Capture the cell that displays the provided text and extract its (x, y) central coordinate. 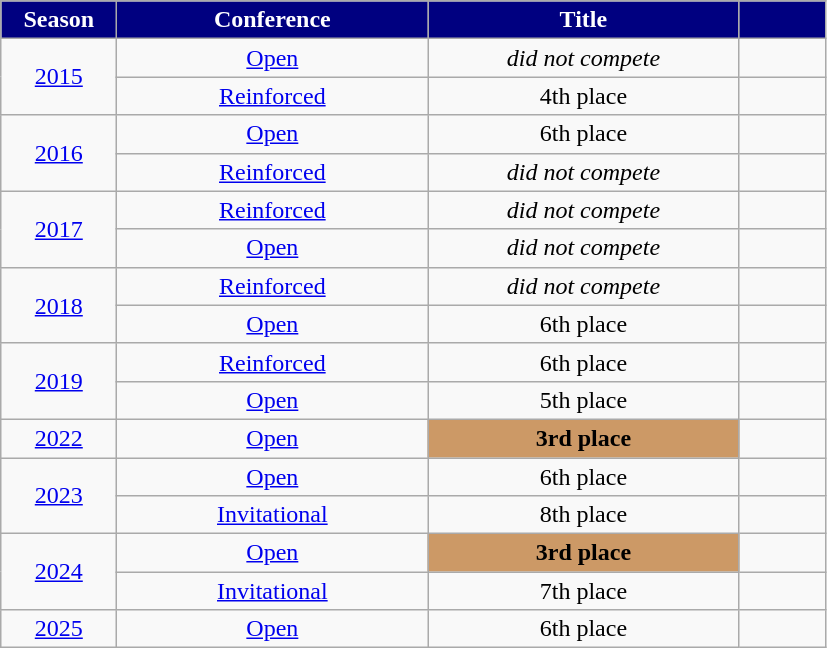
2017 (59, 229)
4th place (584, 96)
2025 (59, 629)
7th place (584, 591)
2022 (59, 438)
Title (584, 20)
2016 (59, 153)
Conference (272, 20)
2019 (59, 381)
2015 (59, 77)
5th place (584, 400)
2023 (59, 496)
Season (59, 20)
2024 (59, 572)
2018 (59, 305)
8th place (584, 515)
